Provide the (x, y) coordinate of the cell's center where the given text is located.  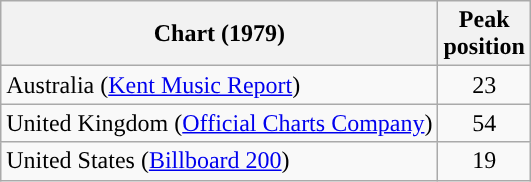
Chart (1979) (220, 34)
United States (Billboard 200) (220, 161)
19 (484, 161)
Australia (Kent Music Report) (220, 85)
23 (484, 85)
54 (484, 123)
United Kingdom (Official Charts Company) (220, 123)
Peakposition (484, 34)
